For the text-containing cell, return its midpoint in [x, y] coordinate format. 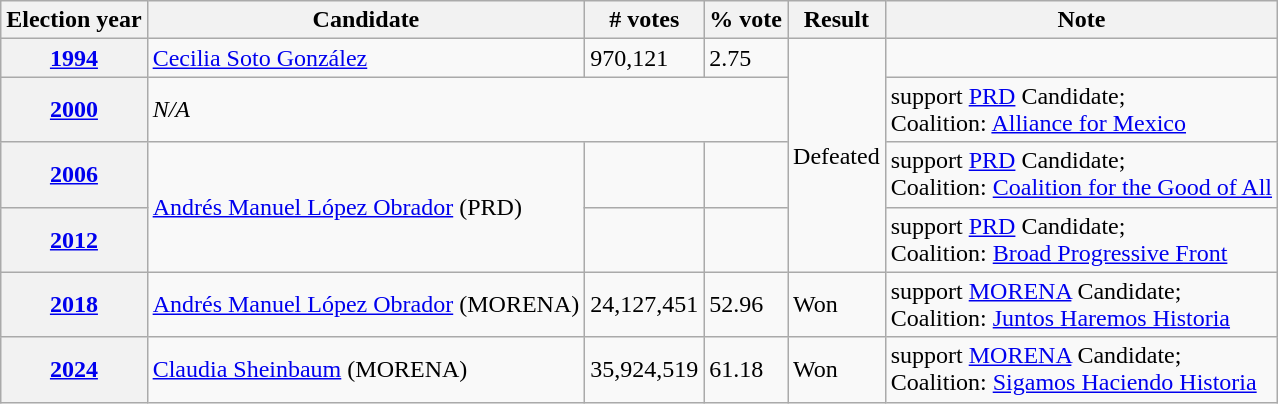
Candidate [366, 20]
support MORENA Candidate;Coalition: Juntos Haremos Historia [1081, 304]
Election year [74, 20]
% vote [746, 20]
2024 [74, 370]
Andrés Manuel López Obrador (PRD) [366, 207]
N/A [467, 110]
2000 [74, 110]
61.18 [746, 370]
2.75 [746, 58]
support PRD Candidate;Coalition: Broad Progressive Front [1081, 240]
35,924,519 [644, 370]
Result [837, 20]
support PRD Candidate;Coalition: Coalition for the Good of All [1081, 174]
2012 [74, 240]
24,127,451 [644, 304]
Defeated [837, 156]
Claudia Sheinbaum (MORENA) [366, 370]
# votes [644, 20]
support PRD Candidate;Coalition: Alliance for Mexico [1081, 110]
2006 [74, 174]
52.96 [746, 304]
support MORENA Candidate;Coalition: Sigamos Haciendo Historia [1081, 370]
1994 [74, 58]
Note [1081, 20]
Andrés Manuel López Obrador (MORENA) [366, 304]
2018 [74, 304]
970,121 [644, 58]
Cecilia Soto González [366, 58]
